Scan for the cell matching the given text and deliver its (X, Y) coordinate at center. 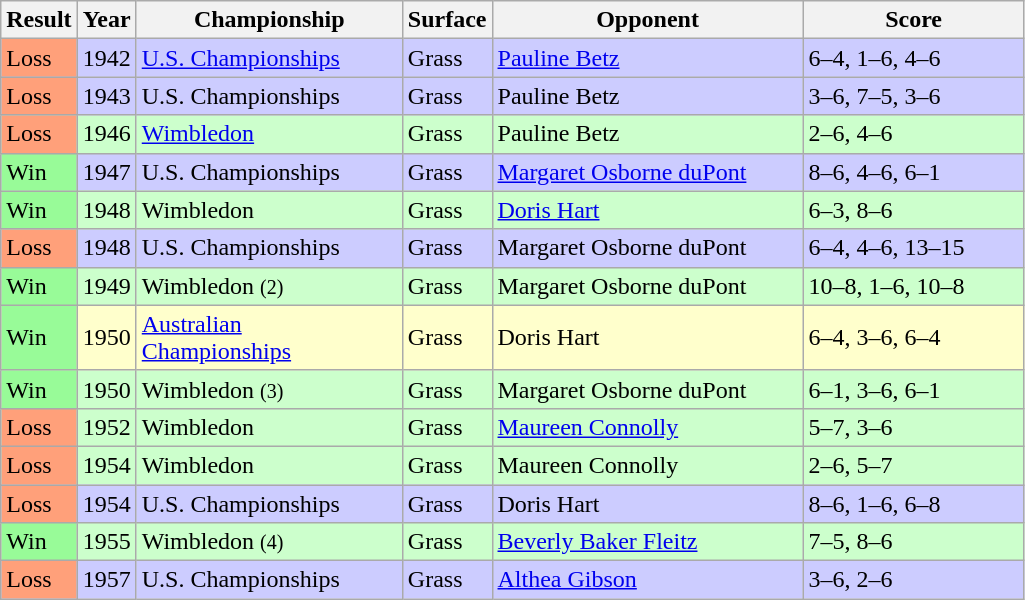
Wimbledon (3) (269, 389)
Beverly Baker Fleitz (648, 542)
1949 (106, 286)
Year (106, 20)
1952 (106, 427)
Opponent (648, 20)
8–6, 1–6, 6–8 (914, 503)
1957 (106, 580)
3–6, 7–5, 3–6 (914, 96)
5–7, 3–6 (914, 427)
1946 (106, 134)
10–8, 1–6, 10–8 (914, 286)
6–3, 8–6 (914, 210)
1947 (106, 172)
Result (39, 20)
Surface (447, 20)
3–6, 2–6 (914, 580)
6–1, 3–6, 6–1 (914, 389)
Wimbledon (4) (269, 542)
1943 (106, 96)
2–6, 4–6 (914, 134)
8–6, 4–6, 6–1 (914, 172)
1942 (106, 58)
7–5, 8–6 (914, 542)
6–4, 4–6, 13–15 (914, 248)
1955 (106, 542)
6–4, 1–6, 4–6 (914, 58)
6–4, 3–6, 6–4 (914, 338)
Championship (269, 20)
Althea Gibson (648, 580)
Australian Championships (269, 338)
Score (914, 20)
2–6, 5–7 (914, 465)
Wimbledon (2) (269, 286)
